Pinpoint the cell where the given text exists, returning its (X, Y) midpoint coordinate. 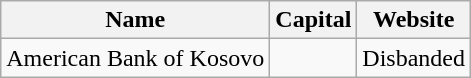
Website (414, 20)
Name (136, 20)
American Bank of Kosovo (136, 58)
Capital (314, 20)
Disbanded (414, 58)
